Return the (x, y) coordinate for the center point of the cell that contains the specified text.  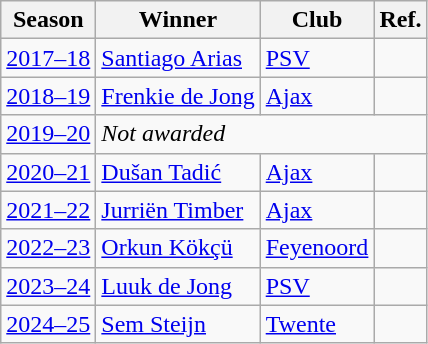
2018–19 (48, 96)
Luuk de Jong (178, 286)
2024–25 (48, 324)
Dušan Tadić (178, 172)
Not awarded (262, 134)
Santiago Arias (178, 58)
Jurriën Timber (178, 210)
Ref. (400, 20)
2022–23 (48, 248)
Club (317, 20)
Twente (317, 324)
Winner (178, 20)
2020–21 (48, 172)
Frenkie de Jong (178, 96)
2021–22 (48, 210)
2023–24 (48, 286)
Feyenoord (317, 248)
2017–18 (48, 58)
2019–20 (48, 134)
Sem Steijn (178, 324)
Season (48, 20)
Orkun Kökçü (178, 248)
